Pinpoint the cell where the given text exists, returning its [x, y] midpoint coordinate. 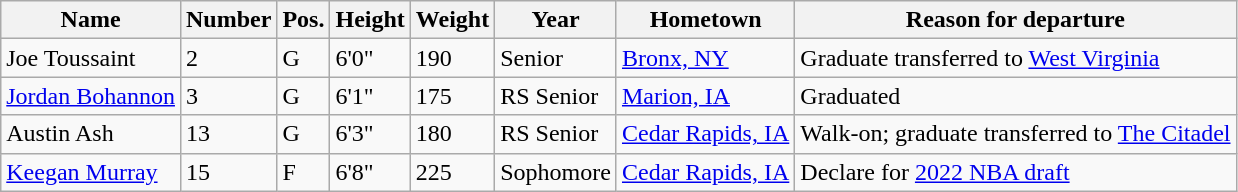
Jordan Bohannon [91, 96]
6'1" [370, 96]
Year [556, 20]
Declare for 2022 NBA draft [1016, 172]
Keegan Murray [91, 172]
3 [228, 96]
Height [370, 20]
Name [91, 20]
Joe Toussaint [91, 58]
175 [452, 96]
Graduate transferred to West Virginia [1016, 58]
Number [228, 20]
Bronx, NY [705, 58]
F [304, 172]
Pos. [304, 20]
Austin Ash [91, 134]
190 [452, 58]
Marion, IA [705, 96]
180 [452, 134]
Sophomore [556, 172]
15 [228, 172]
225 [452, 172]
Hometown [705, 20]
6'3" [370, 134]
6'0" [370, 58]
2 [228, 58]
Walk-on; graduate transferred to The Citadel [1016, 134]
Senior [556, 58]
13 [228, 134]
Weight [452, 20]
Graduated [1016, 96]
6'8" [370, 172]
Reason for departure [1016, 20]
